Output the (x, y) coordinate of the center of the cell containing the given text.  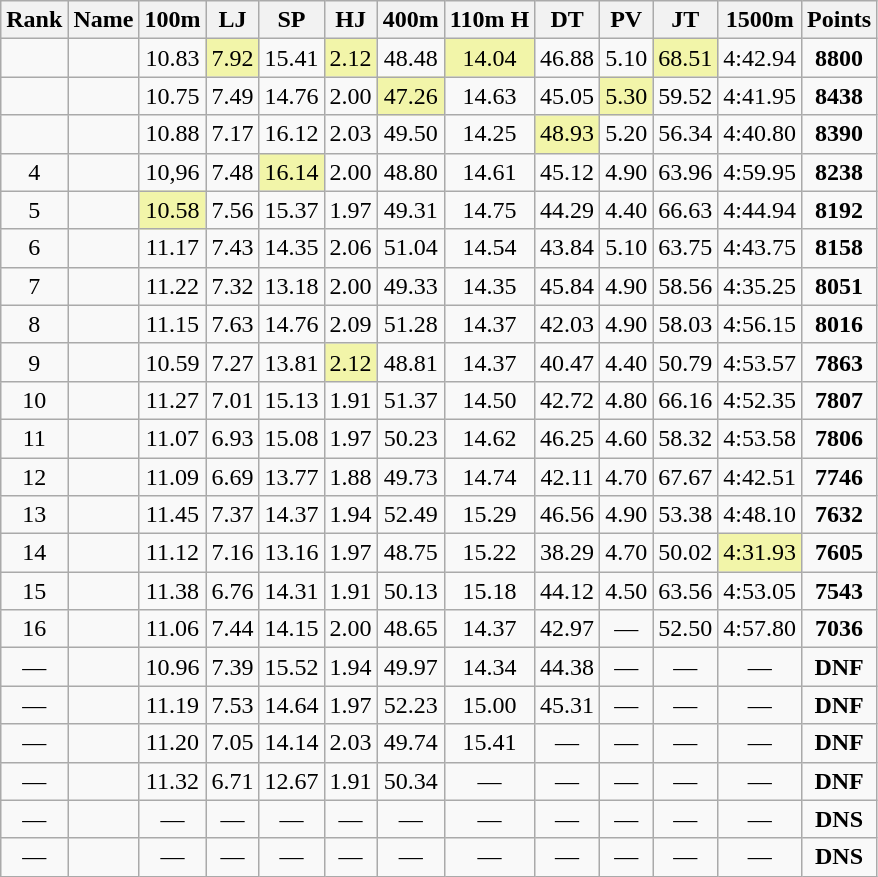
50.13 (410, 591)
12 (34, 477)
11.17 (172, 248)
15.52 (292, 667)
52.23 (410, 705)
13 (34, 515)
JT (686, 20)
15.18 (489, 591)
16.14 (292, 172)
13.16 (292, 553)
46.56 (568, 515)
4:31.93 (760, 553)
56.34 (686, 134)
14 (34, 553)
13.81 (292, 362)
7.43 (232, 248)
8016 (840, 324)
7806 (840, 438)
45.05 (568, 96)
47.26 (410, 96)
16.12 (292, 134)
14.64 (292, 705)
15.00 (489, 705)
16 (34, 629)
44.29 (568, 210)
48.75 (410, 553)
11.19 (172, 705)
11.07 (172, 438)
9 (34, 362)
11.45 (172, 515)
4:43.75 (760, 248)
Points (840, 20)
7.48 (232, 172)
4:42.51 (760, 477)
44.38 (568, 667)
PV (626, 20)
15 (34, 591)
15.22 (489, 553)
5.30 (626, 96)
51.37 (410, 400)
52.50 (686, 629)
42.03 (568, 324)
10,96 (172, 172)
6.69 (232, 477)
5.20 (626, 134)
7543 (840, 591)
4:41.95 (760, 96)
10.75 (172, 96)
11.22 (172, 286)
4:44.94 (760, 210)
110m H (489, 20)
53.38 (686, 515)
14.15 (292, 629)
8051 (840, 286)
8390 (840, 134)
7.05 (232, 743)
14.74 (489, 477)
11.27 (172, 400)
63.96 (686, 172)
8238 (840, 172)
8 (34, 324)
48.81 (410, 362)
1.88 (350, 477)
49.31 (410, 210)
14.61 (489, 172)
38.29 (568, 553)
50.34 (410, 781)
8192 (840, 210)
1500m (760, 20)
10.58 (172, 210)
7.17 (232, 134)
8158 (840, 248)
6.71 (232, 781)
10.59 (172, 362)
11.32 (172, 781)
6.93 (232, 438)
4:53.05 (760, 591)
4:57.80 (760, 629)
7 (34, 286)
14.54 (489, 248)
4:53.58 (760, 438)
Name (104, 20)
40.47 (568, 362)
5 (34, 210)
14.75 (489, 210)
11.09 (172, 477)
42.72 (568, 400)
400m (410, 20)
49.33 (410, 286)
SP (292, 20)
14.14 (292, 743)
4.80 (626, 400)
45.31 (568, 705)
48.48 (410, 58)
4:42.94 (760, 58)
4 (34, 172)
7036 (840, 629)
7.44 (232, 629)
7.53 (232, 705)
10.83 (172, 58)
DT (568, 20)
52.49 (410, 515)
4:53.57 (760, 362)
50.23 (410, 438)
44.12 (568, 591)
15.13 (292, 400)
4:48.10 (760, 515)
7.39 (232, 667)
66.16 (686, 400)
4:35.25 (760, 286)
49.97 (410, 667)
58.56 (686, 286)
49.73 (410, 477)
4.50 (626, 591)
HJ (350, 20)
2.06 (350, 248)
14.62 (489, 438)
10.88 (172, 134)
58.03 (686, 324)
48.93 (568, 134)
8438 (840, 96)
58.32 (686, 438)
46.88 (568, 58)
7632 (840, 515)
7.16 (232, 553)
7863 (840, 362)
7.49 (232, 96)
14.04 (489, 58)
43.84 (568, 248)
42.97 (568, 629)
6.76 (232, 591)
7.27 (232, 362)
68.51 (686, 58)
4.60 (626, 438)
7605 (840, 553)
11.12 (172, 553)
59.52 (686, 96)
63.56 (686, 591)
49.50 (410, 134)
13.18 (292, 286)
14.31 (292, 591)
7.63 (232, 324)
7746 (840, 477)
12.67 (292, 781)
2.09 (350, 324)
Rank (34, 20)
15.08 (292, 438)
46.25 (568, 438)
11 (34, 438)
100m (172, 20)
51.04 (410, 248)
15.37 (292, 210)
10 (34, 400)
49.74 (410, 743)
14.50 (489, 400)
10.96 (172, 667)
14.63 (489, 96)
42.11 (568, 477)
4:52.35 (760, 400)
4:40.80 (760, 134)
11.20 (172, 743)
66.63 (686, 210)
50.79 (686, 362)
4:56.15 (760, 324)
48.80 (410, 172)
14.34 (489, 667)
LJ (232, 20)
4:59.95 (760, 172)
6 (34, 248)
11.15 (172, 324)
7.37 (232, 515)
45.84 (568, 286)
15.29 (489, 515)
7.01 (232, 400)
7.32 (232, 286)
51.28 (410, 324)
13.77 (292, 477)
11.38 (172, 591)
67.67 (686, 477)
48.65 (410, 629)
7.92 (232, 58)
8800 (840, 58)
63.75 (686, 248)
14.25 (489, 134)
11.06 (172, 629)
45.12 (568, 172)
7.56 (232, 210)
7807 (840, 400)
50.02 (686, 553)
